Pinpoint the cell where the given text exists, returning its [x, y] midpoint coordinate. 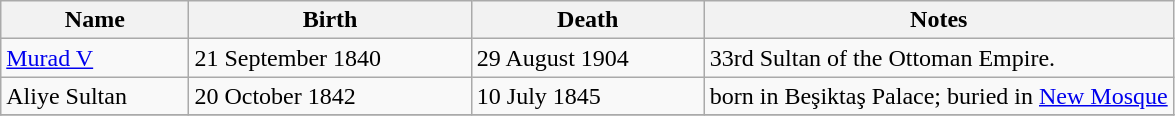
Notes [938, 20]
33rd Sultan of the Ottoman Empire. [938, 58]
10 July 1845 [588, 96]
Aliye Sultan [95, 96]
born in Beşiktaş Palace; buried in New Mosque [938, 96]
Murad V [95, 58]
Birth [330, 20]
Death [588, 20]
29 August 1904 [588, 58]
21 September 1840 [330, 58]
20 October 1842 [330, 96]
Name [95, 20]
